Detect which cell encompasses the target text, then output its (x, y) center coordinate. 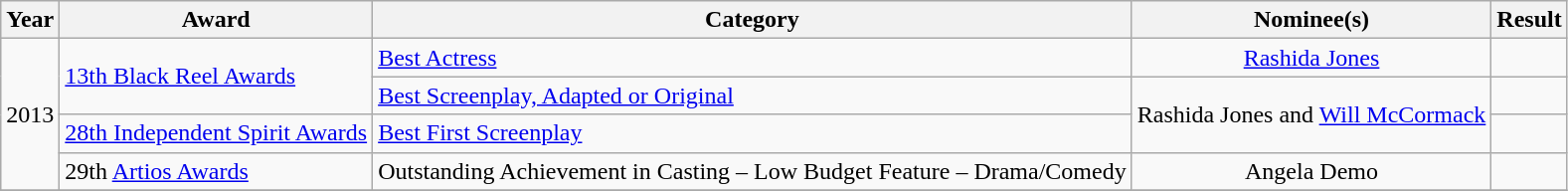
Outstanding Achievement in Casting – Low Budget Feature – Drama/Comedy (753, 171)
Best Screenplay, Adapted or Original (753, 95)
Award (217, 20)
Best Actress (753, 58)
Rashida Jones and Will McCormack (1311, 114)
Angela Demo (1311, 171)
Rashida Jones (1311, 58)
Year (30, 20)
2013 (30, 114)
13th Black Reel Awards (217, 77)
Result (1529, 20)
Nominee(s) (1311, 20)
Best First Screenplay (753, 133)
Category (753, 20)
29th Artios Awards (217, 171)
28th Independent Spirit Awards (217, 133)
